Determine the (x, y) coordinate at the center of the cell enclosing the given text.  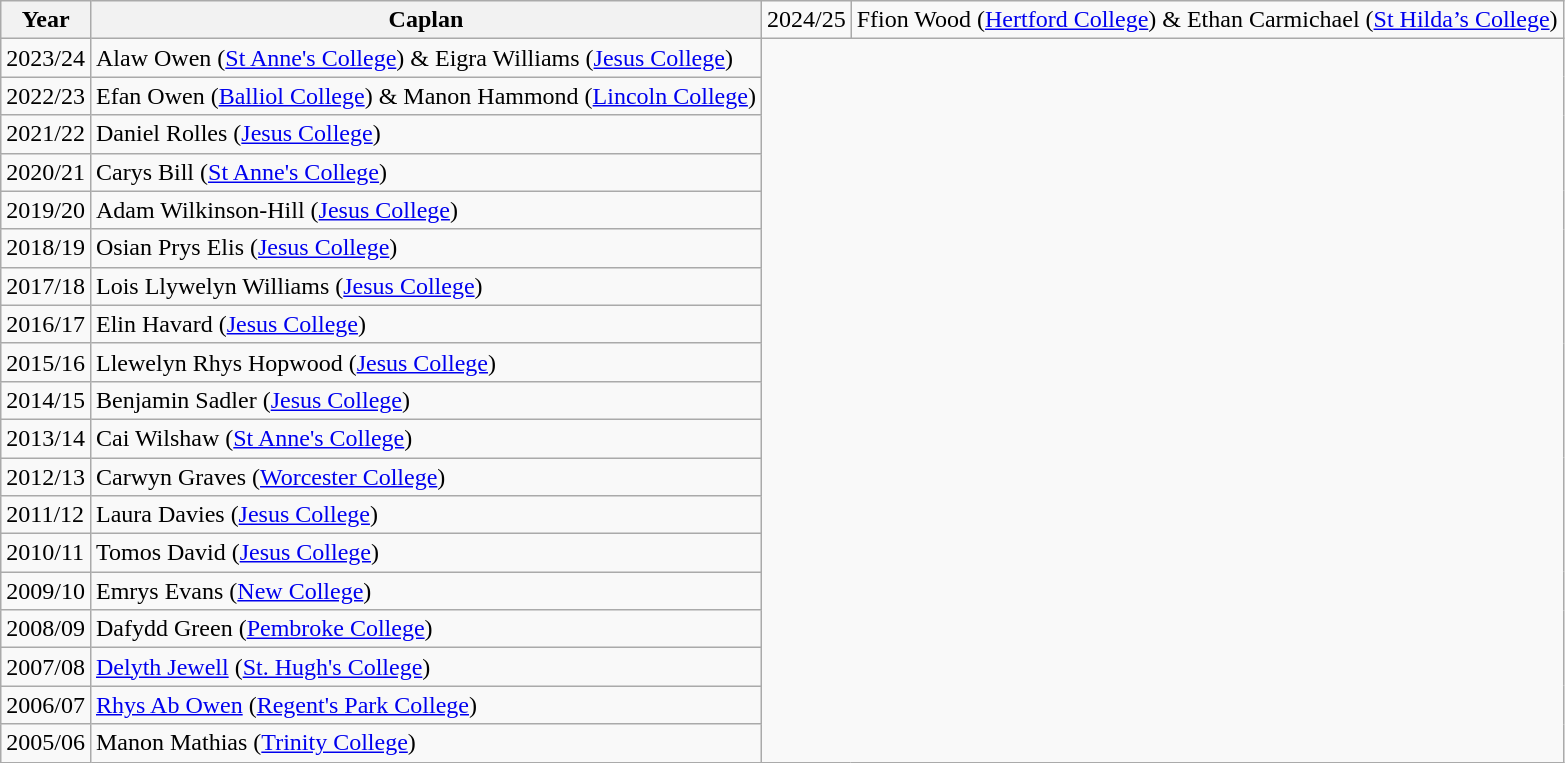
Efan Owen (Balliol College) & Manon Hammond (Lincoln College) (426, 96)
Emrys Evans (New College) (426, 591)
2018/19 (46, 248)
2013/14 (46, 438)
Manon Mathias (Trinity College) (426, 743)
2014/15 (46, 400)
Caplan (426, 20)
2010/11 (46, 553)
Tomos David (Jesus College) (426, 553)
Carwyn Graves (Worcester College) (426, 477)
2016/17 (46, 324)
2022/23 (46, 96)
Carys Bill (St Anne's College) (426, 172)
2011/12 (46, 515)
2023/24 (46, 58)
2007/08 (46, 667)
2015/16 (46, 362)
Llewelyn Rhys Hopwood (Jesus College) (426, 362)
2020/21 (46, 172)
Ffion Wood (Hertford College) & Ethan Carmichael (St Hilda’s College) (1207, 20)
2005/06 (46, 743)
Delyth Jewell (St. Hugh's College) (426, 667)
2012/13 (46, 477)
Alaw Owen (St Anne's College) & Eigra Williams (Jesus College) (426, 58)
Cai Wilshaw (St Anne's College) (426, 438)
2017/18 (46, 286)
2021/22 (46, 134)
Year (46, 20)
2008/09 (46, 629)
Lois Llywelyn Williams (Jesus College) (426, 286)
Adam Wilkinson-Hill (Jesus College) (426, 210)
Benjamin Sadler (Jesus College) (426, 400)
2006/07 (46, 705)
Laura Davies (Jesus College) (426, 515)
Elin Havard (Jesus College) (426, 324)
Rhys Ab Owen (Regent's Park College) (426, 705)
Osian Prys Elis (Jesus College) (426, 248)
Daniel Rolles (Jesus College) (426, 134)
2024/25 (806, 20)
Dafydd Green (Pembroke College) (426, 629)
2019/20 (46, 210)
2009/10 (46, 591)
